From the cell containing the given text, extract its center point as (X, Y) coordinate. 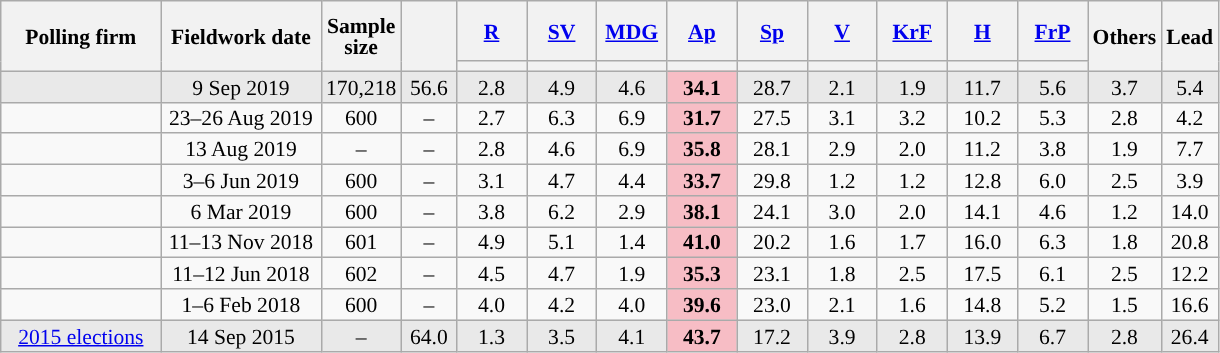
14.1 (982, 212)
38.1 (702, 212)
20.8 (1190, 242)
3.5 (562, 336)
2015 elections (81, 336)
3–6 Jun 2019 (241, 180)
16.6 (1190, 304)
56.6 (428, 86)
24.1 (772, 212)
20.2 (772, 242)
Lead (1190, 36)
26.4 (1190, 336)
27.5 (772, 118)
3.7 (1125, 86)
Fieldwork date (241, 36)
KrF (912, 31)
3.2 (912, 118)
9 Sep 2019 (241, 86)
Samplesize (361, 36)
10.2 (982, 118)
16.0 (982, 242)
23.0 (772, 304)
11–12 Jun 2018 (241, 274)
2.7 (491, 118)
14 Sep 2015 (241, 336)
41.0 (702, 242)
11–13 Nov 2018 (241, 242)
Ap (702, 31)
MDG (632, 31)
17.5 (982, 274)
601 (361, 242)
R (491, 31)
V (842, 31)
28.1 (772, 150)
33.7 (702, 180)
1.3 (491, 336)
4.5 (491, 274)
H (982, 31)
28.7 (772, 86)
602 (361, 274)
13.9 (982, 336)
Polling firm (81, 36)
31.7 (702, 118)
11.7 (982, 86)
35.8 (702, 150)
43.7 (702, 336)
35.3 (702, 274)
FrP (1052, 31)
1.4 (632, 242)
1.7 (912, 242)
Sp (772, 31)
12.8 (982, 180)
3.0 (842, 212)
6.2 (562, 212)
11.2 (982, 150)
6.7 (1052, 336)
14.0 (1190, 212)
6.0 (1052, 180)
7.7 (1190, 150)
23.1 (772, 274)
1–6 Feb 2018 (241, 304)
5.6 (1052, 86)
6.1 (1052, 274)
Others (1125, 36)
SV (562, 31)
23–26 Aug 2019 (241, 118)
34.1 (702, 86)
6 Mar 2019 (241, 212)
39.6 (702, 304)
5.2 (1052, 304)
4.4 (632, 180)
13 Aug 2019 (241, 150)
17.2 (772, 336)
64.0 (428, 336)
12.2 (1190, 274)
5.1 (562, 242)
14.8 (982, 304)
4.1 (632, 336)
5.3 (1052, 118)
170,218 (361, 86)
29.8 (772, 180)
5.4 (1190, 86)
1.5 (1125, 304)
